Extract the (X, Y) coordinate from the center of the cell holding the provided text.  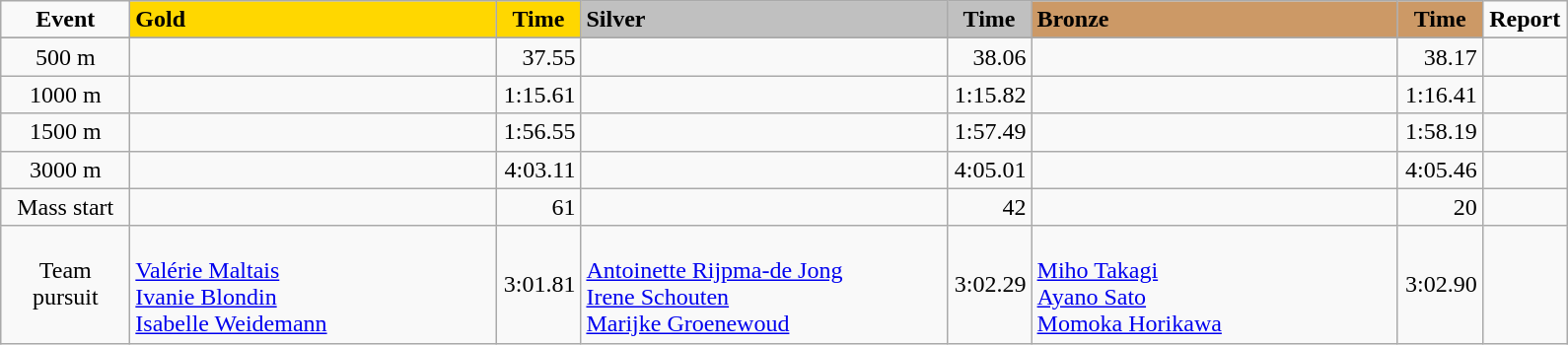
1:15.82 (989, 95)
20 (1440, 207)
Valérie MaltaisIvanie BlondinIsabelle Weidemann (314, 284)
Bronze (1215, 20)
3:01.81 (538, 284)
Report (1525, 20)
42 (989, 207)
3000 m (65, 170)
500 m (65, 57)
Mass start (65, 207)
1:58.19 (1440, 132)
Silver (763, 20)
3:02.90 (1440, 284)
1:56.55 (538, 132)
38.06 (989, 57)
Team pursuit (65, 284)
37.55 (538, 57)
Miho TakagiAyano SatoMomoka Horikawa (1215, 284)
Antoinette Rijpma-de JongIrene SchoutenMarijke Groenewoud (763, 284)
1:15.61 (538, 95)
1000 m (65, 95)
Event (65, 20)
1:57.49 (989, 132)
1:16.41 (1440, 95)
4:03.11 (538, 170)
61 (538, 207)
38.17 (1440, 57)
4:05.01 (989, 170)
Gold (314, 20)
3:02.29 (989, 284)
4:05.46 (1440, 170)
1500 m (65, 132)
